Determine the [X, Y] coordinate at the center of the cell enclosing the given text.  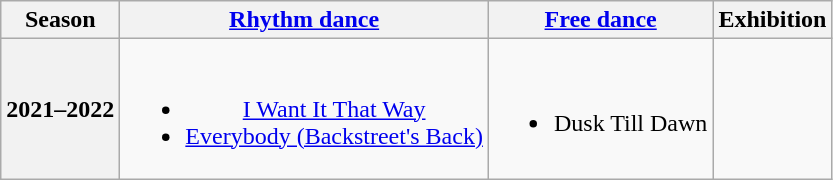
Exhibition [772, 20]
Dusk Till Dawn [600, 109]
2021–2022 [60, 109]
Season [60, 20]
Free dance [600, 20]
Rhythm dance [304, 20]
I Want It That WayEverybody (Backstreet's Back) [304, 109]
